For the text-containing cell, return its midpoint in [X, Y] coordinate format. 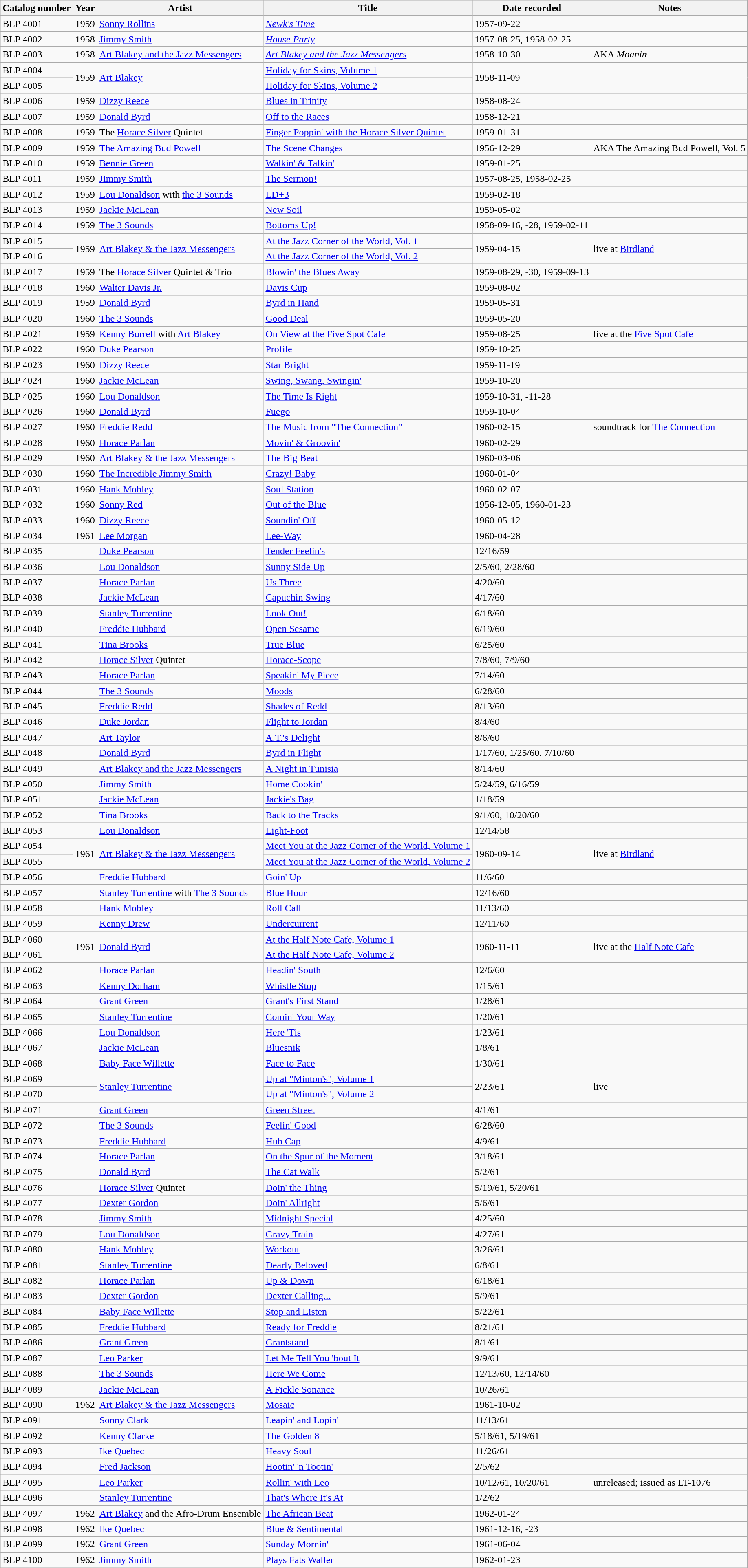
Lou Donaldson with the 3 Sounds [180, 194]
5/24/59, 6/16/59 [532, 784]
1958-09-16, -28, 1959-02-11 [532, 225]
3/26/61 [532, 1250]
1959-11-19 [532, 365]
BLP 4046 [37, 722]
On View at the Five Spot Cafe [368, 334]
Back to the Tracks [368, 815]
BLP 4003 [37, 55]
BLP 4095 [37, 1482]
Title [368, 8]
Walter Davis Jr. [180, 287]
Blue & Sentimental [368, 1529]
BLP 4005 [37, 86]
Sonny Red [180, 505]
BLP 4098 [37, 1529]
Tender Feelin's [368, 551]
At the Jazz Corner of the World, Vol. 2 [368, 256]
1959-08-25 [532, 334]
Light-Foot [368, 830]
BLP 4081 [37, 1265]
BLP 4047 [37, 738]
True Blue [368, 644]
1959-10-31, -11-28 [532, 396]
1961-10-02 [532, 1405]
live at the Five Spot Café [669, 334]
BLP 4018 [37, 287]
BLP 4091 [37, 1420]
BLP 4034 [37, 536]
Here 'Tis [368, 1032]
Comin' Your Way [368, 1017]
8/21/61 [532, 1327]
The Cat Walk [368, 1172]
BLP 4056 [37, 877]
BLP 4038 [37, 598]
Bennie Green [180, 163]
A.T.'s Delight [368, 738]
Byrd in Flight [368, 753]
Art Blakey [180, 78]
Sonny Rollins [180, 24]
Art Taylor [180, 738]
4/9/61 [532, 1141]
BLP 4008 [37, 132]
2/23/61 [532, 1087]
4/25/60 [532, 1219]
BLP 4050 [37, 784]
1959-08-29, -30, 1959-09-13 [532, 272]
Blues in Trinity [368, 101]
BLP 4020 [37, 318]
Newk's Time [368, 24]
BLP 4017 [37, 272]
Gravy Train [368, 1234]
BLP 4029 [37, 458]
12/16/60 [532, 892]
1959-10-25 [532, 349]
BLP 4076 [37, 1188]
5/9/61 [532, 1296]
BLP 4057 [37, 892]
BLP 4080 [37, 1250]
7/14/60 [532, 675]
Workout [368, 1250]
4/17/60 [532, 598]
At the Half Note Cafe, Volume 1 [368, 939]
soundtrack for The Connection [669, 427]
LD+3 [368, 194]
Undercurrent [368, 923]
Kenny Drew [180, 923]
1/23/61 [532, 1032]
unreleased; issued as LT-1076 [669, 1482]
10/12/61, 10/20/61 [532, 1482]
BLP 4063 [37, 986]
4/27/61 [532, 1234]
At the Jazz Corner of the World, Vol. 1 [368, 241]
BLP 4053 [37, 830]
BLP 4042 [37, 660]
BLP 4082 [37, 1281]
Roll Call [368, 908]
The Time Is Right [368, 396]
BLP 4011 [37, 179]
1959-04-15 [532, 249]
Hootin' 'n Tootin' [368, 1467]
The Sermon! [368, 179]
Blue Hour [368, 892]
BLP 4090 [37, 1405]
BLP 4065 [37, 1017]
BLP 4006 [37, 101]
3/18/61 [532, 1156]
2/5/60, 2/28/60 [532, 567]
12/11/60 [532, 923]
The Horace Silver Quintet & Trio [180, 272]
Plays Fats Waller [368, 1560]
6/25/60 [532, 644]
1959-01-31 [532, 132]
11/6/60 [532, 877]
The Incredible Jimmy Smith [180, 474]
BLP 4055 [37, 861]
1960-03-06 [532, 458]
BLP 4037 [37, 582]
5/22/61 [532, 1312]
Blowin' the Blues Away [368, 272]
Heavy Soul [368, 1451]
Up at "Minton's", Volume 1 [368, 1079]
4/20/60 [532, 582]
BLP 4094 [37, 1467]
Whistle Stop [368, 986]
1960-05-12 [532, 520]
live at the Half Note Cafe [669, 947]
The Golden 8 [368, 1435]
BLP 4074 [37, 1156]
7/8/60, 7/9/60 [532, 660]
Look Out! [368, 613]
Walkin' & Talkin' [368, 163]
Date recorded [532, 8]
6/18/61 [532, 1281]
1958-08-24 [532, 101]
1960-01-04 [532, 474]
A Fickle Sonance [368, 1389]
BLP 4016 [37, 256]
BLP 4059 [37, 923]
Doin' Allright [368, 1203]
11/13/60 [532, 908]
House Party [368, 39]
Headin' South [368, 970]
1959-10-04 [532, 411]
BLP 4024 [37, 380]
Dearly Beloved [368, 1265]
1958-12-21 [532, 117]
1962-01-23 [532, 1560]
A Night in Tunisia [368, 769]
That's Where It's At [368, 1498]
11/26/61 [532, 1451]
4/1/61 [532, 1110]
Byrd in Hand [368, 303]
BLP 4078 [37, 1219]
1960-04-28 [532, 536]
1/17/60, 1/25/60, 7/10/60 [532, 753]
BLP 4054 [37, 846]
Up at "Minton's", Volume 2 [368, 1094]
BLP 4026 [37, 411]
1962-01-24 [532, 1513]
BLP 4097 [37, 1513]
BLP 4001 [37, 24]
1960-02-29 [532, 442]
1/18/59 [532, 799]
5/6/61 [532, 1203]
Finger Poppin' with the Horace Silver Quintet [368, 132]
BLP 4092 [37, 1435]
Kenny Dorham [180, 986]
BLP 4027 [37, 427]
BLP 4019 [37, 303]
8/13/60 [532, 707]
The Scene Changes [368, 148]
Profile [368, 349]
Lee-Way [368, 536]
Hub Cap [368, 1141]
Kenny Burrell with Art Blakey [180, 334]
Ready for Freddie [368, 1327]
BLP 4087 [37, 1358]
BLP 4041 [37, 644]
Open Sesame [368, 629]
1/28/61 [532, 1001]
1/2/62 [532, 1498]
1959-05-02 [532, 210]
Doin' the Thing [368, 1188]
Horace-Scope [368, 660]
BLP 4088 [37, 1374]
BLP 4048 [37, 753]
9/9/61 [532, 1358]
BLP 4040 [37, 629]
Stop and Listen [368, 1312]
The African Beat [368, 1513]
Meet You at the Jazz Corner of the World, Volume 2 [368, 861]
BLP 4009 [37, 148]
Catalog number [37, 8]
Davis Cup [368, 287]
Crazy! Baby [368, 474]
Out of the Blue [368, 505]
BLP 4064 [37, 1001]
1958-10-30 [532, 55]
Sonny Clark [180, 1420]
Shades of Redd [368, 707]
10/26/61 [532, 1389]
1/15/61 [532, 986]
Kenny Clarke [180, 1435]
Mosaic [368, 1405]
Let Me Tell You 'bout It [368, 1358]
Fuego [368, 411]
8/6/60 [532, 738]
BLP 4073 [37, 1141]
Fred Jackson [180, 1467]
BLP 4032 [37, 505]
1957-09-22 [532, 24]
1960-11-11 [532, 947]
Midnight Special [368, 1219]
BLP 4061 [37, 955]
Capuchin Swing [368, 598]
8/14/60 [532, 769]
BLP 4035 [37, 551]
Goin' Up [368, 877]
The Horace Silver Quintet [180, 132]
BLP 4014 [37, 225]
Jackie's Bag [368, 799]
BLP 4075 [37, 1172]
1959-01-25 [532, 163]
Grant's First Stand [368, 1001]
1959-05-31 [532, 303]
Swing, Swang, Swingin' [368, 380]
Art Blakey and the Afro-Drum Ensemble [180, 1513]
BLP 4043 [37, 675]
Us Three [368, 582]
1959-02-18 [532, 194]
1959-10-20 [532, 380]
12/14/58 [532, 830]
The Big Beat [368, 458]
Rollin' with Leo [368, 1482]
6/18/60 [532, 613]
Lee Morgan [180, 536]
1960-02-07 [532, 489]
Duke Jordan [180, 722]
1959-05-20 [532, 318]
1/30/61 [532, 1063]
1/8/61 [532, 1048]
Leapin' and Lopin' [368, 1420]
On the Spur of the Moment [368, 1156]
Feelin' Good [368, 1125]
5/19/61, 5/20/61 [532, 1188]
BLP 4066 [37, 1032]
1961-06-04 [532, 1544]
BLP 4044 [37, 691]
1/20/61 [532, 1017]
BLP 4031 [37, 489]
BLP 4013 [37, 210]
BLP 4022 [37, 349]
Flight to Jordan [368, 722]
BLP 4051 [37, 799]
Soul Station [368, 489]
1960-02-15 [532, 427]
BLP 4072 [37, 1125]
12/16/59 [532, 551]
BLP 4067 [37, 1048]
BLP 4058 [37, 908]
At the Half Note Cafe, Volume 2 [368, 955]
1958-11-09 [532, 78]
BLP 4028 [37, 442]
Artist [180, 8]
BLP 4096 [37, 1498]
BLP 4002 [37, 39]
BLP 4033 [37, 520]
Star Bright [368, 365]
11/13/61 [532, 1420]
Grantstand [368, 1343]
live [669, 1087]
The Amazing Bud Powell [180, 148]
5/2/61 [532, 1172]
Face to Face [368, 1063]
BLP 4039 [37, 613]
BLP 4012 [37, 194]
BLP 4004 [37, 70]
BLP 4100 [37, 1560]
Moods [368, 691]
Soundin' Off [368, 520]
8/1/61 [532, 1343]
BLP 4083 [37, 1296]
Home Cookin' [368, 784]
Good Deal [368, 318]
Here We Come [368, 1374]
Stanley Turrentine with The 3 Sounds [180, 892]
New Soil [368, 210]
The Music from "The Connection" [368, 427]
BLP 4015 [37, 241]
Year [85, 8]
9/1/60, 10/20/60 [532, 815]
Dexter Calling... [368, 1296]
BLP 4071 [37, 1110]
BLP 4069 [37, 1079]
1959-08-02 [532, 287]
BLP 4049 [37, 769]
BLP 4085 [37, 1327]
Speakin' My Piece [368, 675]
Sunny Side Up [368, 567]
Off to the Races [368, 117]
BLP 4084 [37, 1312]
BLP 4099 [37, 1544]
6/19/60 [532, 629]
BLP 4010 [37, 163]
Movin' & Groovin' [368, 442]
1960-09-14 [532, 854]
1956-12-05, 1960-01-23 [532, 505]
BLP 4045 [37, 707]
BLP 4062 [37, 970]
BLP 4079 [37, 1234]
Green Street [368, 1110]
AKA The Amazing Bud Powell, Vol. 5 [669, 148]
Sunday Mornin' [368, 1544]
Meet You at the Jazz Corner of the World, Volume 1 [368, 846]
AKA Moanin [669, 55]
Holiday for Skins, Volume 2 [368, 86]
1961-12-16, -23 [532, 1529]
BLP 4036 [37, 567]
Up & Down [368, 1281]
BLP 4023 [37, 365]
BLP 4030 [37, 474]
5/18/61, 5/19/61 [532, 1435]
BLP 4070 [37, 1094]
BLP 4093 [37, 1451]
6/8/61 [532, 1265]
1956-12-29 [532, 148]
Notes [669, 8]
BLP 4021 [37, 334]
BLP 4077 [37, 1203]
8/4/60 [532, 722]
Bluesnik [368, 1048]
BLP 4089 [37, 1389]
BLP 4060 [37, 939]
BLP 4068 [37, 1063]
BLP 4052 [37, 815]
12/6/60 [532, 970]
BLP 4025 [37, 396]
Bottoms Up! [368, 225]
BLP 4007 [37, 117]
Holiday for Skins, Volume 1 [368, 70]
2/5/62 [532, 1467]
BLP 4086 [37, 1343]
12/13/60, 12/14/60 [532, 1374]
